Scan for the cell matching the given text and deliver its (x, y) coordinate at center. 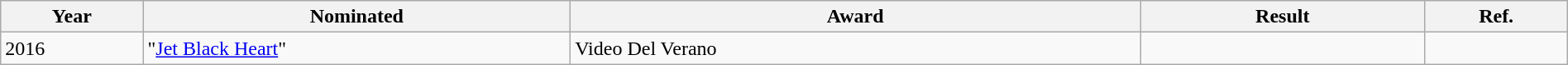
"Jet Black Heart" (357, 48)
Award (855, 17)
Ref. (1496, 17)
Nominated (357, 17)
Video Del Verano (855, 48)
2016 (72, 48)
Result (1283, 17)
Year (72, 17)
